Extract the (x, y) coordinate from the center of the cell holding the provided text.  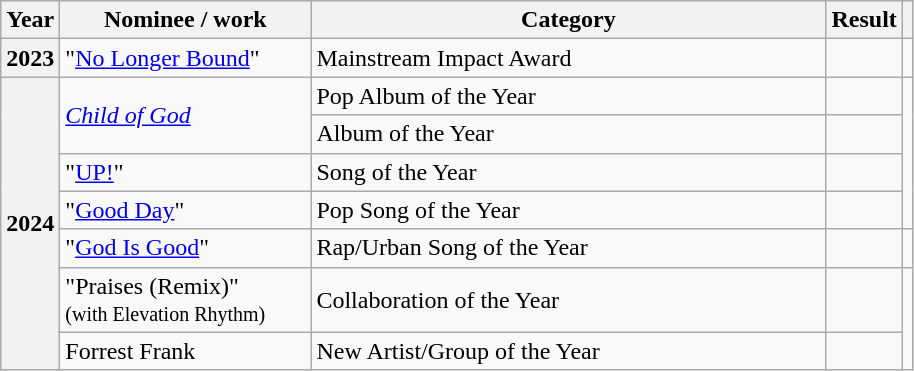
New Artist/Group of the Year (568, 351)
Song of the Year (568, 172)
"Good Day" (186, 210)
2024 (30, 224)
Album of the Year (568, 134)
Collaboration of the Year (568, 300)
"No Longer Bound" (186, 58)
Pop Song of the Year (568, 210)
Year (30, 20)
Nominee / work (186, 20)
"UP!" (186, 172)
Category (568, 20)
Pop Album of the Year (568, 96)
Forrest Frank (186, 351)
2023 (30, 58)
Result (864, 20)
Child of God (186, 115)
Rap/Urban Song of the Year (568, 248)
Mainstream Impact Award (568, 58)
"Praises (Remix)"(with Elevation Rhythm) (186, 300)
"God Is Good" (186, 248)
